Determine the [X, Y] coordinate at the center of the cell enclosing the given text.  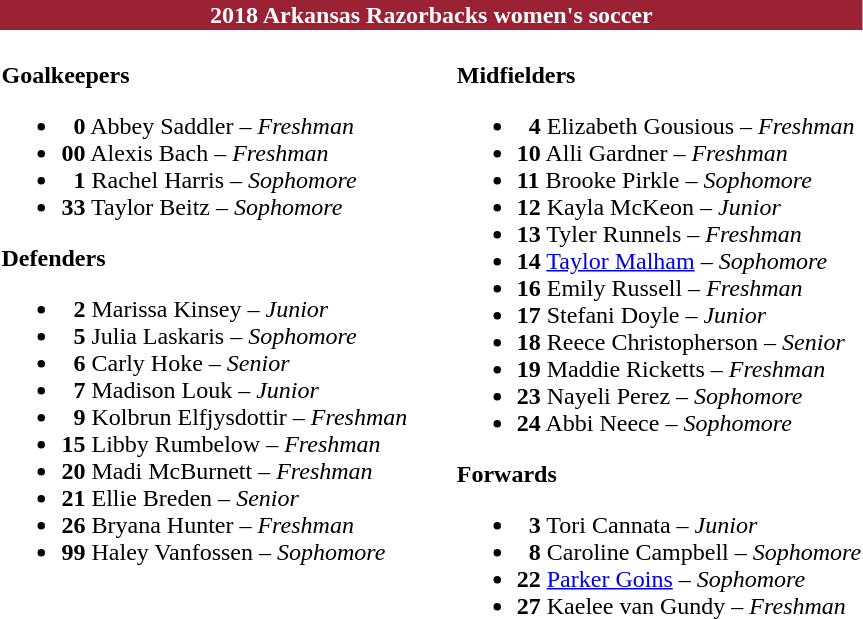
2018 Arkansas Razorbacks women's soccer [432, 15]
